For the text-containing cell, return its midpoint in (X, Y) coordinate format. 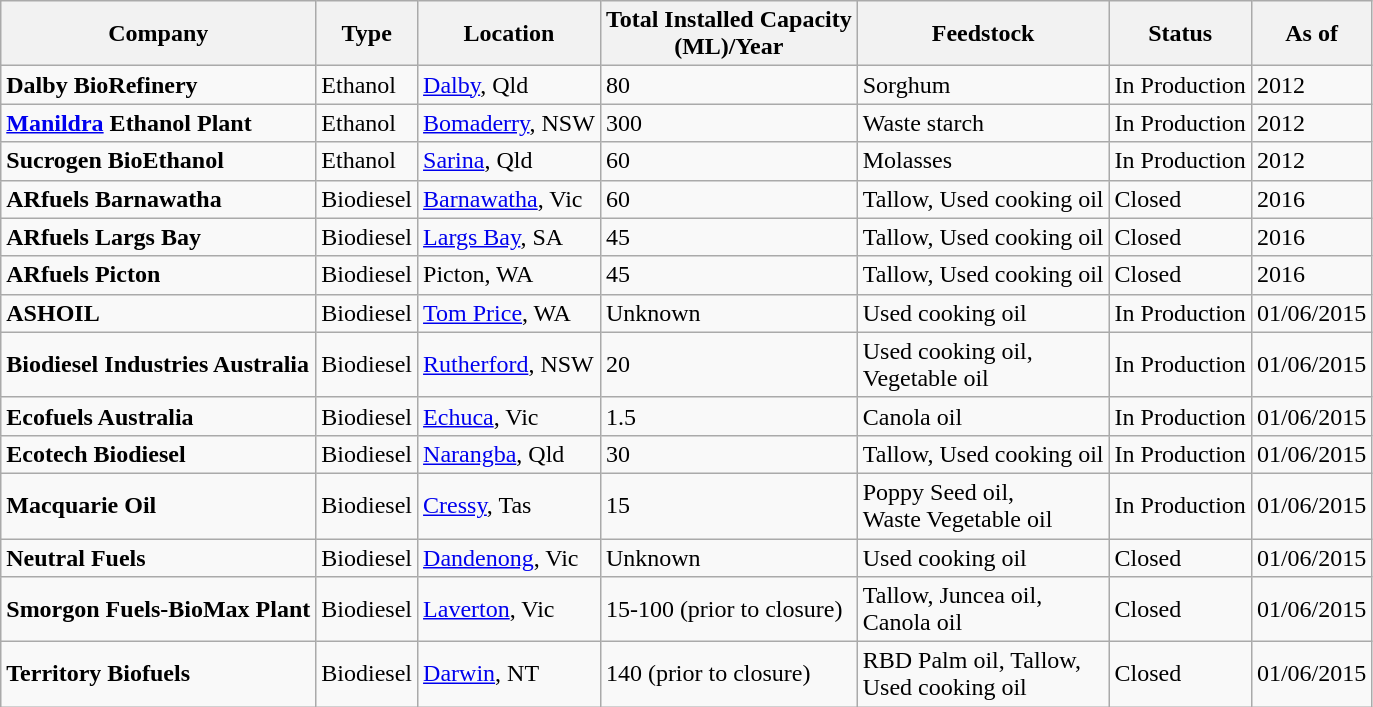
Ecotech Biodiesel (158, 454)
Darwin, NT (510, 674)
Ecofuels Australia (158, 416)
Neutral Fuels (158, 557)
ASHOIL (158, 313)
Cressy, Tas (510, 506)
Sucrogen BioEthanol (158, 161)
Macquarie Oil (158, 506)
Echuca, Vic (510, 416)
As of (1311, 34)
Largs Bay, SA (510, 237)
Barnawatha, Vic (510, 199)
Smorgon Fuels-BioMax Plant (158, 610)
Type (367, 34)
80 (728, 85)
ARfuels Picton (158, 275)
ARfuels Largs Bay (158, 237)
Location (510, 34)
Dalby BioRefinery (158, 85)
Picton, WA (510, 275)
Feedstock (983, 34)
15 (728, 506)
300 (728, 123)
Laverton, Vic (510, 610)
Waste starch (983, 123)
Status (1180, 34)
Bomaderry, NSW (510, 123)
Tom Price, WA (510, 313)
15-100 (prior to closure) (728, 610)
Manildra Ethanol Plant (158, 123)
Dalby, Qld (510, 85)
Total Installed Capacity(ML)/Year (728, 34)
Narangba, Qld (510, 454)
Molasses (983, 161)
1.5 (728, 416)
Dandenong, Vic (510, 557)
20 (728, 364)
ARfuels Barnawatha (158, 199)
Company (158, 34)
Poppy Seed oil,Waste Vegetable oil (983, 506)
30 (728, 454)
Territory Biofuels (158, 674)
RBD Palm oil, Tallow,Used cooking oil (983, 674)
140 (prior to closure) (728, 674)
Sarina, Qld (510, 161)
Sorghum (983, 85)
Tallow, Juncea oil,Canola oil (983, 610)
Canola oil (983, 416)
Used cooking oil,Vegetable oil (983, 364)
Rutherford, NSW (510, 364)
Biodiesel Industries Australia (158, 364)
